Find where the given text appears and provide that cell's center as (X, Y) coordinate. 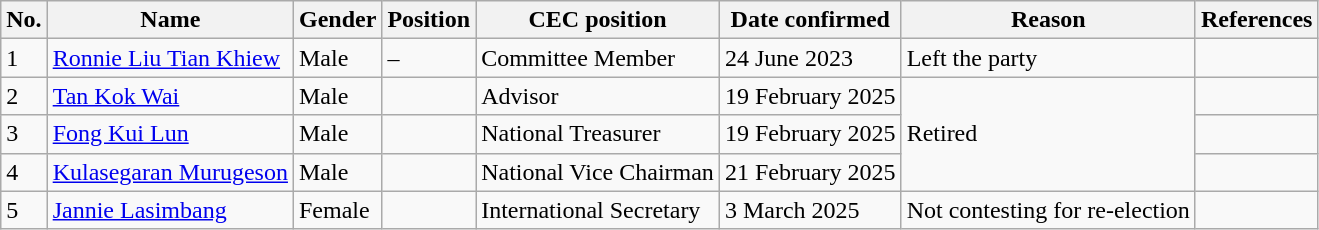
24 June 2023 (810, 58)
– (429, 58)
Committee Member (598, 58)
International Secretary (598, 210)
Position (429, 20)
3 March 2025 (810, 210)
Kulasegaran Murugeson (170, 172)
Jannie Lasimbang (170, 210)
2 (24, 96)
Gender (337, 20)
4 (24, 172)
Left the party (1048, 58)
1 (24, 58)
Reason (1048, 20)
References (1256, 20)
Ronnie Liu Tian Khiew (170, 58)
Retired (1048, 134)
3 (24, 134)
Name (170, 20)
No. (24, 20)
Fong Kui Lun (170, 134)
Female (337, 210)
National Treasurer (598, 134)
5 (24, 210)
Not contesting for re-election (1048, 210)
Advisor (598, 96)
21 February 2025 (810, 172)
National Vice Chairman (598, 172)
Tan Kok Wai (170, 96)
Date confirmed (810, 20)
CEC position (598, 20)
